Extract the [x, y] coordinate from the center of the cell holding the provided text.  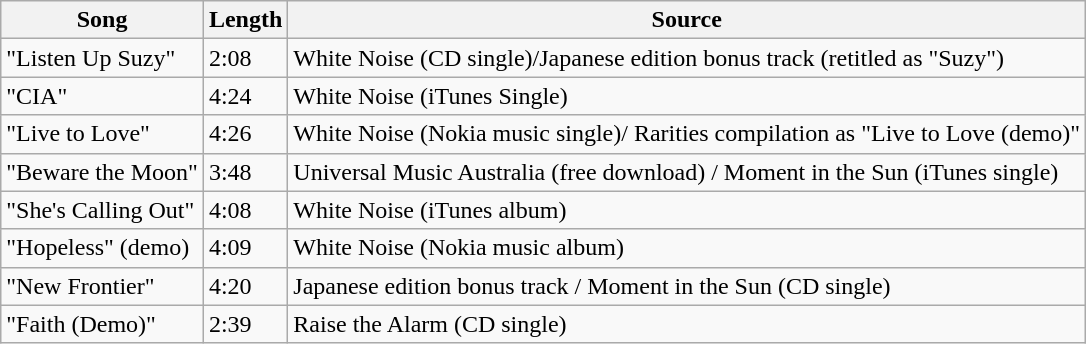
3:48 [245, 172]
"Beware the Moon" [102, 172]
2:39 [245, 324]
"CIA" [102, 96]
"Hopeless" (demo) [102, 248]
Source [687, 20]
Length [245, 20]
"Faith (Demo)" [102, 324]
Raise the Alarm (CD single) [687, 324]
"She's Calling Out" [102, 210]
4:20 [245, 286]
4:26 [245, 134]
4:24 [245, 96]
White Noise (CD single)/Japanese edition bonus track (retitled as "Suzy") [687, 58]
White Noise (Nokia music single)/ Rarities compilation as "Live to Love (demo)" [687, 134]
2:08 [245, 58]
Japanese edition bonus track / Moment in the Sun (CD single) [687, 286]
White Noise (iTunes Single) [687, 96]
White Noise (Nokia music album) [687, 248]
4:08 [245, 210]
"Listen Up Suzy" [102, 58]
"New Frontier" [102, 286]
Universal Music Australia (free download) / Moment in the Sun (iTunes single) [687, 172]
"Live to Love" [102, 134]
Song [102, 20]
4:09 [245, 248]
White Noise (iTunes album) [687, 210]
